Pinpoint the cell where the given text exists, returning its [x, y] midpoint coordinate. 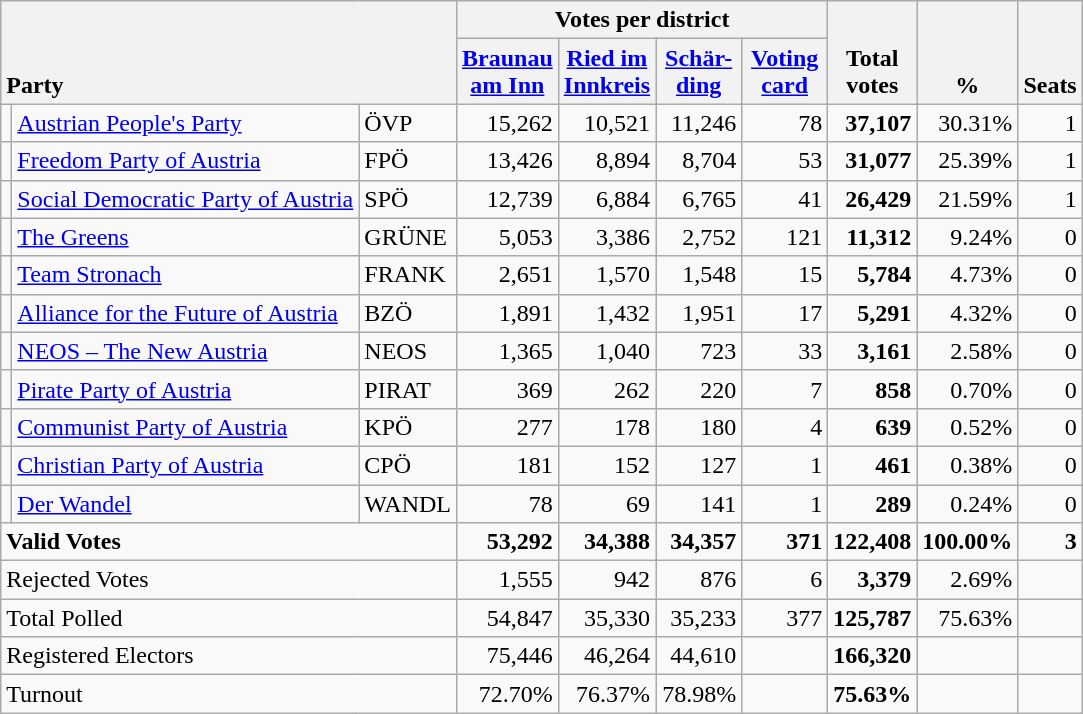
Social Democratic Party of Austria [186, 199]
Christian Party of Austria [186, 465]
1,040 [606, 351]
0.24% [968, 503]
121 [785, 237]
6 [785, 580]
5,053 [507, 237]
7 [785, 389]
127 [699, 465]
Braunauam Inn [507, 72]
1,951 [699, 313]
180 [699, 427]
152 [606, 465]
5,291 [872, 313]
942 [606, 580]
15,262 [507, 123]
78.98% [699, 694]
Valid Votes [229, 542]
371 [785, 542]
31,077 [872, 161]
12,739 [507, 199]
2,752 [699, 237]
8,894 [606, 161]
44,610 [699, 656]
2.58% [968, 351]
5,784 [872, 275]
54,847 [507, 618]
Party [229, 52]
Austrian People's Party [186, 123]
15 [785, 275]
46,264 [606, 656]
3,379 [872, 580]
69 [606, 503]
4.32% [968, 313]
1,548 [699, 275]
Totalvotes [872, 52]
13,426 [507, 161]
35,233 [699, 618]
Turnout [229, 694]
11,312 [872, 237]
Der Wandel [186, 503]
1,891 [507, 313]
CPÖ [408, 465]
0.52% [968, 427]
The Greens [186, 237]
Votes per district [642, 20]
53 [785, 161]
Pirate Party of Austria [186, 389]
9.24% [968, 237]
Freedom Party of Austria [186, 161]
141 [699, 503]
41 [785, 199]
35,330 [606, 618]
17 [785, 313]
858 [872, 389]
1,555 [507, 580]
639 [872, 427]
181 [507, 465]
FPÖ [408, 161]
377 [785, 618]
4.73% [968, 275]
178 [606, 427]
33 [785, 351]
6,884 [606, 199]
NEOS – The New Austria [186, 351]
GRÜNE [408, 237]
3,161 [872, 351]
25.39% [968, 161]
% [968, 52]
6,765 [699, 199]
Rejected Votes [229, 580]
30.31% [968, 123]
1,432 [606, 313]
125,787 [872, 618]
3,386 [606, 237]
10,521 [606, 123]
KPÖ [408, 427]
100.00% [968, 542]
0.70% [968, 389]
8,704 [699, 161]
1,365 [507, 351]
21.59% [968, 199]
122,408 [872, 542]
369 [507, 389]
262 [606, 389]
876 [699, 580]
34,388 [606, 542]
Votingcard [785, 72]
BZÖ [408, 313]
34,357 [699, 542]
Alliance for the Future of Austria [186, 313]
Seats [1050, 52]
220 [699, 389]
72.70% [507, 694]
Communist Party of Austria [186, 427]
Schär-ding [699, 72]
4 [785, 427]
WANDL [408, 503]
1,570 [606, 275]
2,651 [507, 275]
723 [699, 351]
0.38% [968, 465]
461 [872, 465]
Registered Electors [229, 656]
277 [507, 427]
2.69% [968, 580]
37,107 [872, 123]
166,320 [872, 656]
Team Stronach [186, 275]
FRANK [408, 275]
289 [872, 503]
Ried imInnkreis [606, 72]
NEOS [408, 351]
76.37% [606, 694]
SPÖ [408, 199]
11,246 [699, 123]
75,446 [507, 656]
PIRAT [408, 389]
26,429 [872, 199]
3 [1050, 542]
Total Polled [229, 618]
ÖVP [408, 123]
53,292 [507, 542]
